Output the (X, Y) coordinate of the center of the cell containing the given text.  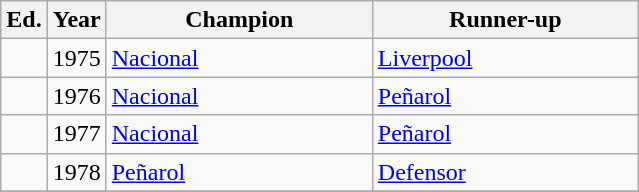
Defensor (505, 172)
1977 (76, 134)
1976 (76, 96)
1975 (76, 58)
Runner-up (505, 20)
Champion (239, 20)
Year (76, 20)
1978 (76, 172)
Liverpool (505, 58)
Ed. (24, 20)
